Provide the [x, y] coordinate of the cell's center where the given text is located.  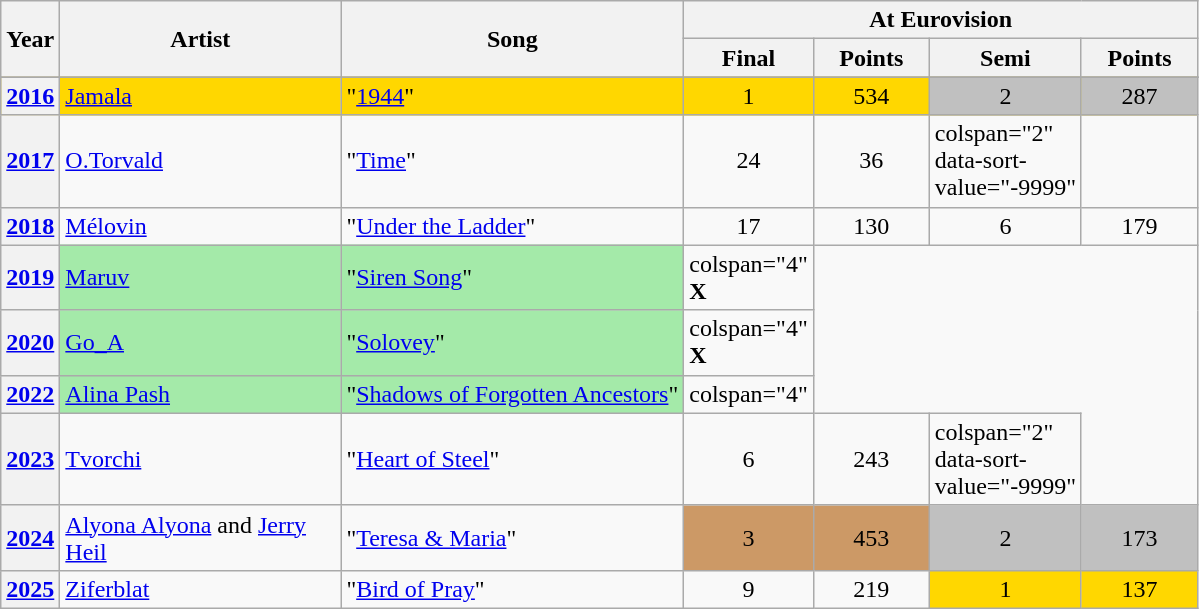
"Time" [512, 161]
"Siren Song" [512, 278]
"Under the Ladder" [512, 226]
2019 [30, 278]
Year [30, 39]
O.Torvald [200, 161]
Final [749, 58]
"1944" [512, 96]
9 [749, 589]
"Solovey" [512, 342]
2025 [30, 589]
2017 [30, 161]
2022 [30, 394]
243 [871, 459]
219 [871, 589]
179 [1139, 226]
173 [1139, 538]
At Eurovision [941, 20]
Go_A [200, 342]
Semi [1005, 58]
2018 [30, 226]
2016 [30, 96]
Jamala [200, 96]
24 [749, 161]
Ziferblat [200, 589]
"Bird of Pray" [512, 589]
Tvorchi [200, 459]
Maruv [200, 278]
"Heart of Steel" [512, 459]
17 [749, 226]
2023 [30, 459]
2024 [30, 538]
287 [1139, 96]
534 [871, 96]
2020 [30, 342]
Alina Pash [200, 394]
"Teresa & Maria" [512, 538]
453 [871, 538]
3 [749, 538]
Artist [200, 39]
colspan="4" [749, 394]
Alyona Alyona and Jerry Heil [200, 538]
137 [1139, 589]
130 [871, 226]
Mélovin [200, 226]
36 [871, 161]
Song [512, 39]
"Shadows of Forgotten Ancestors" [512, 394]
